Pinpoint the cell where the given text exists, returning its [x, y] midpoint coordinate. 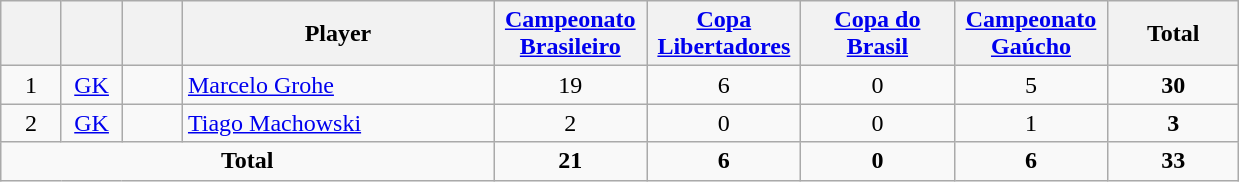
Campeonato Gaúcho [1031, 34]
19 [571, 85]
30 [1174, 85]
33 [1174, 161]
Player [338, 34]
Copa Libertadores [724, 34]
5 [1031, 85]
Campeonato Brasileiro [571, 34]
Copa do Brasil [878, 34]
21 [571, 161]
Marcelo Grohe [338, 85]
3 [1174, 123]
Tiago Machowski [338, 123]
